For the text-containing cell, return its midpoint in (x, y) coordinate format. 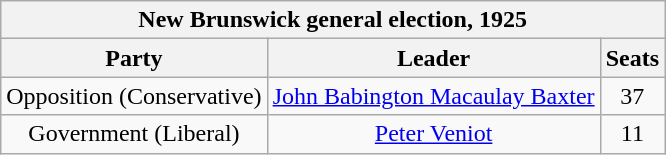
11 (632, 134)
New Brunswick general election, 1925 (333, 20)
Seats (632, 58)
Peter Veniot (434, 134)
Party (134, 58)
37 (632, 96)
Leader (434, 58)
Opposition (Conservative) (134, 96)
Government (Liberal) (134, 134)
John Babington Macaulay Baxter (434, 96)
